Detect which cell encompasses the target text, then output its (x, y) center coordinate. 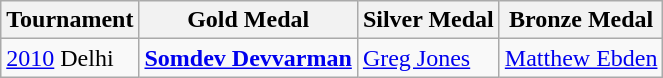
Gold Medal (248, 20)
Silver Medal (428, 20)
Tournament (70, 20)
Somdev Devvarman (248, 58)
Matthew Ebden (581, 58)
Bronze Medal (581, 20)
2010 Delhi (70, 58)
Greg Jones (428, 58)
